Provide the (x, y) coordinate of the cell's center where the given text is located.  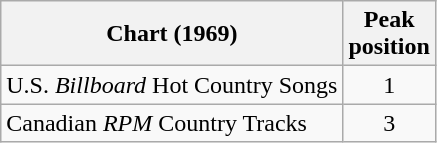
U.S. Billboard Hot Country Songs (172, 85)
1 (389, 85)
Peakposition (389, 34)
Chart (1969) (172, 34)
Canadian RPM Country Tracks (172, 123)
3 (389, 123)
